Return the (X, Y) coordinate for the center point of the cell that contains the specified text.  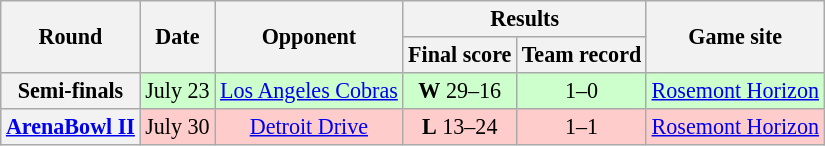
L 13–24 (460, 126)
W 29–16 (460, 90)
Detroit Drive (309, 126)
1–1 (582, 126)
July 23 (178, 90)
Date (178, 36)
Opponent (309, 36)
1–0 (582, 90)
Semi-finals (70, 90)
ArenaBowl II (70, 126)
Game site (735, 36)
Results (524, 18)
Team record (582, 54)
July 30 (178, 126)
Round (70, 36)
Final score (460, 54)
Los Angeles Cobras (309, 90)
